Find where the given text appears and provide that cell's center as (x, y) coordinate. 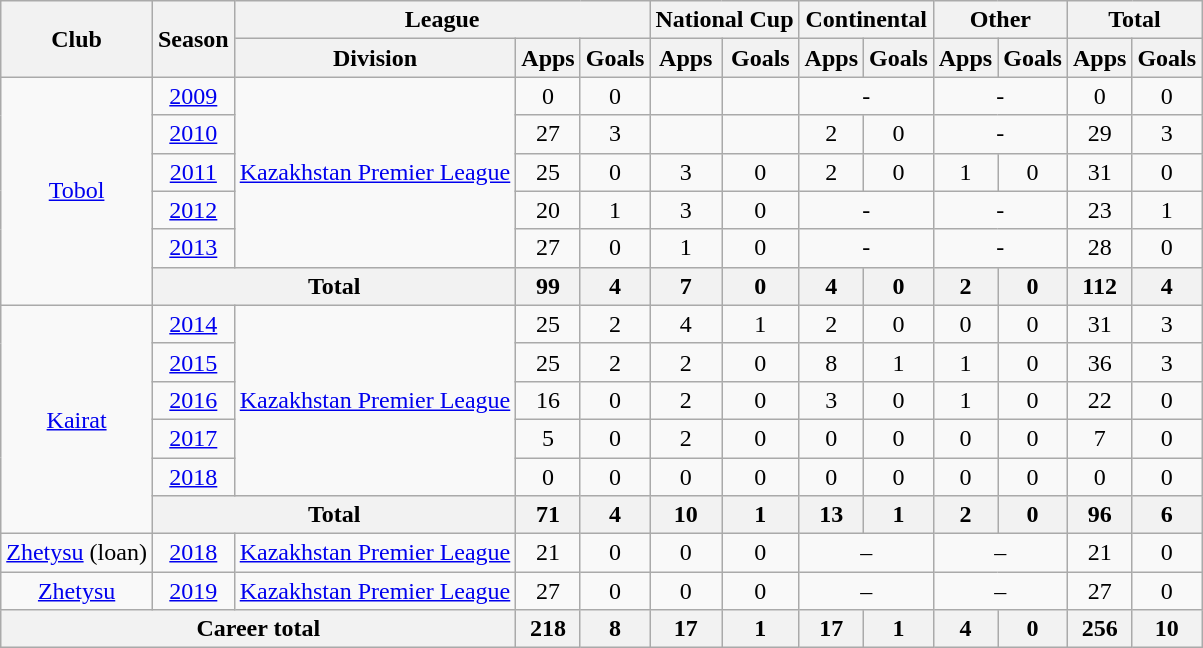
2010 (193, 134)
218 (548, 629)
Zhetysu (77, 591)
Division (375, 58)
28 (1099, 248)
2017 (193, 438)
Season (193, 39)
2019 (193, 591)
96 (1099, 515)
23 (1099, 210)
20 (548, 210)
256 (1099, 629)
2009 (193, 96)
13 (831, 515)
6 (1167, 515)
5 (548, 438)
2012 (193, 210)
36 (1099, 362)
2011 (193, 172)
2013 (193, 248)
Club (77, 39)
22 (1099, 400)
Career total (258, 629)
2016 (193, 400)
2015 (193, 362)
Other (1000, 20)
99 (548, 286)
2014 (193, 324)
112 (1099, 286)
Kairat (77, 419)
Zhetysu (loan) (77, 553)
Continental (866, 20)
National Cup (724, 20)
League (442, 20)
29 (1099, 134)
71 (548, 515)
Tobol (77, 191)
16 (548, 400)
